Extract the [X, Y] coordinate from the center of the cell holding the provided text.  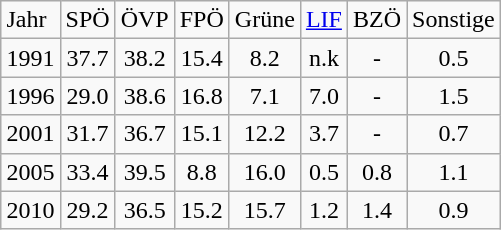
1991 [30, 58]
15.4 [202, 58]
3.7 [324, 134]
38.6 [144, 96]
BZÖ [376, 20]
FPÖ [202, 20]
2001 [30, 134]
2010 [30, 210]
33.4 [88, 172]
Grüne [264, 20]
16.8 [202, 96]
29.0 [88, 96]
0.7 [453, 134]
n.k [324, 58]
1.2 [324, 210]
38.2 [144, 58]
SPÖ [88, 20]
1.5 [453, 96]
15.7 [264, 210]
ÖVP [144, 20]
15.1 [202, 134]
7.0 [324, 96]
8.2 [264, 58]
39.5 [144, 172]
7.1 [264, 96]
36.7 [144, 134]
0.8 [376, 172]
37.7 [88, 58]
1996 [30, 96]
2005 [30, 172]
29.2 [88, 210]
0.9 [453, 210]
16.0 [264, 172]
31.7 [88, 134]
Sonstige [453, 20]
1.4 [376, 210]
1.1 [453, 172]
Jahr [30, 20]
8.8 [202, 172]
36.5 [144, 210]
12.2 [264, 134]
15.2 [202, 210]
LIF [324, 20]
